Determine the [X, Y] coordinate at the center of the cell enclosing the given text.  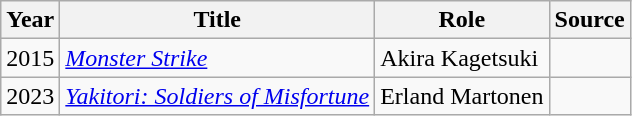
Akira Kagetsuki [462, 58]
Yakitori: Soldiers of Misfortune [218, 96]
2023 [30, 96]
Erland Martonen [462, 96]
Source [590, 20]
Monster Strike [218, 58]
2015 [30, 58]
Title [218, 20]
Year [30, 20]
Role [462, 20]
